Search for the cell housing the specified text and yield its (x, y) center coordinate. 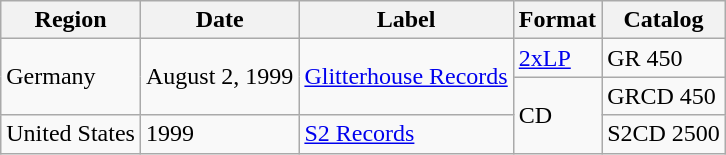
Germany (71, 77)
August 2, 1999 (219, 77)
Catalog (664, 20)
2xLP (557, 58)
Label (406, 20)
United States (71, 134)
GRCD 450 (664, 96)
GR 450 (664, 58)
S2CD 2500 (664, 134)
Region (71, 20)
1999 (219, 134)
CD (557, 115)
Glitterhouse Records (406, 77)
S2 Records (406, 134)
Date (219, 20)
Format (557, 20)
